Search for the cell housing the specified text and yield its (X, Y) center coordinate. 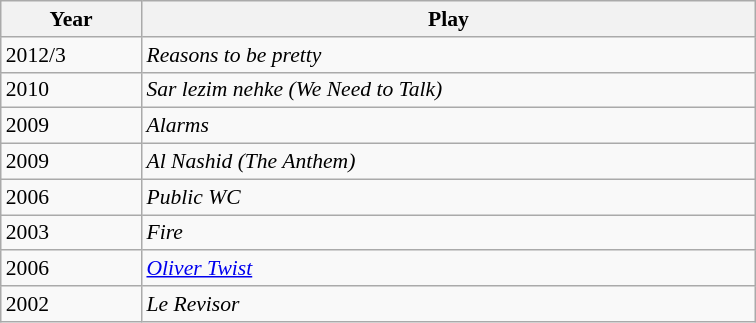
Play (448, 19)
Oliver Twist (448, 269)
Sar lezim nehke (We Need to Talk) (448, 90)
2002 (72, 304)
Al Nashid (The Anthem) (448, 162)
2003 (72, 233)
Fire (448, 233)
Reasons to be pretty (448, 55)
Public WC (448, 197)
Le Revisor (448, 304)
2012/3 (72, 55)
Year (72, 19)
2010 (72, 90)
Alarms (448, 126)
